Provide the [X, Y] coordinate of the cell's center where the given text is located.  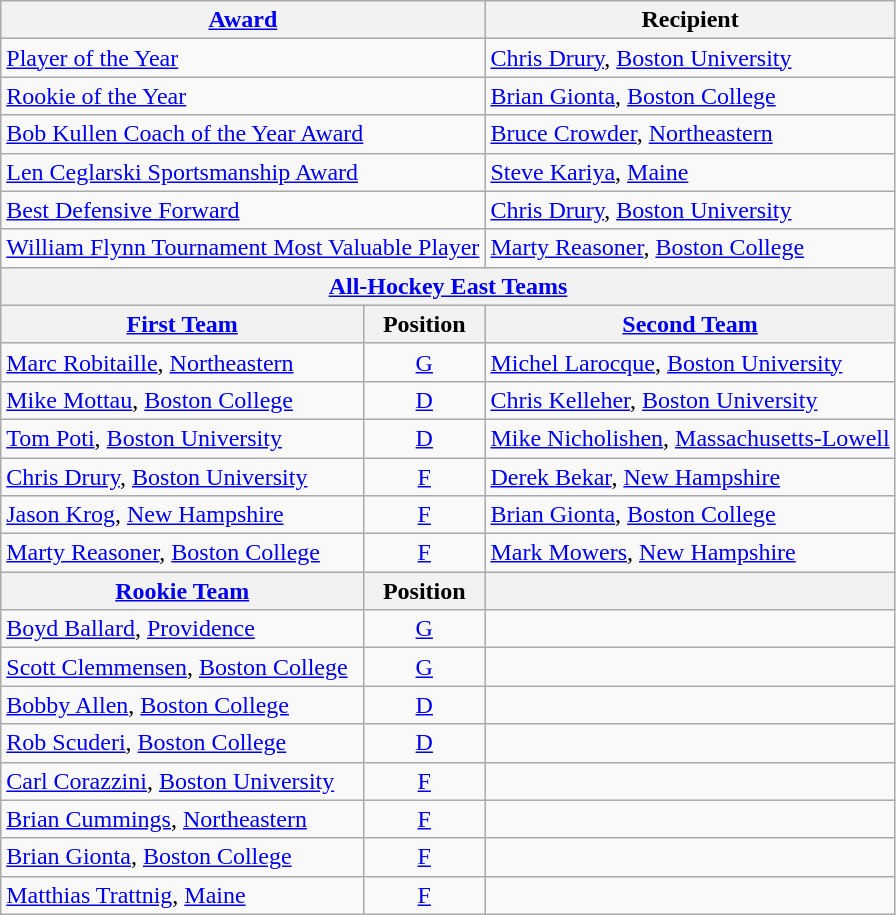
Scott Clemmensen, Boston College [182, 667]
Steve Kariya, Maine [690, 172]
William Flynn Tournament Most Valuable Player [243, 248]
Len Ceglarski Sportsmanship Award [243, 172]
Recipient [690, 20]
Rookie Team [182, 591]
Rookie of the Year [243, 96]
Marc Robitaille, Northeastern [182, 362]
Bob Kullen Coach of the Year Award [243, 134]
Matthias Trattnig, Maine [182, 895]
First Team [182, 324]
Tom Poti, Boston University [182, 438]
Mark Mowers, New Hampshire [690, 553]
Carl Corazzini, Boston University [182, 781]
Chris Kelleher, Boston University [690, 400]
Award [243, 20]
All-Hockey East Teams [448, 286]
Second Team [690, 324]
Jason Krog, New Hampshire [182, 515]
Rob Scuderi, Boston College [182, 743]
Brian Cummings, Northeastern [182, 819]
Bruce Crowder, Northeastern [690, 134]
Player of the Year [243, 58]
Best Defensive Forward [243, 210]
Michel Larocque, Boston University [690, 362]
Boyd Ballard, Providence [182, 629]
Mike Mottau, Boston College [182, 400]
Mike Nicholishen, Massachusetts-Lowell [690, 438]
Bobby Allen, Boston College [182, 705]
Derek Bekar, New Hampshire [690, 477]
